Find where the given text appears and provide that cell's center as (x, y) coordinate. 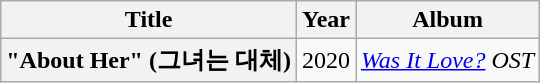
Year (326, 20)
Album (448, 20)
"About Her" (그녀는 대체) (149, 60)
2020 (326, 60)
Was It Love? OST (448, 60)
Title (149, 20)
